Find where the given text appears and provide that cell's center as (X, Y) coordinate. 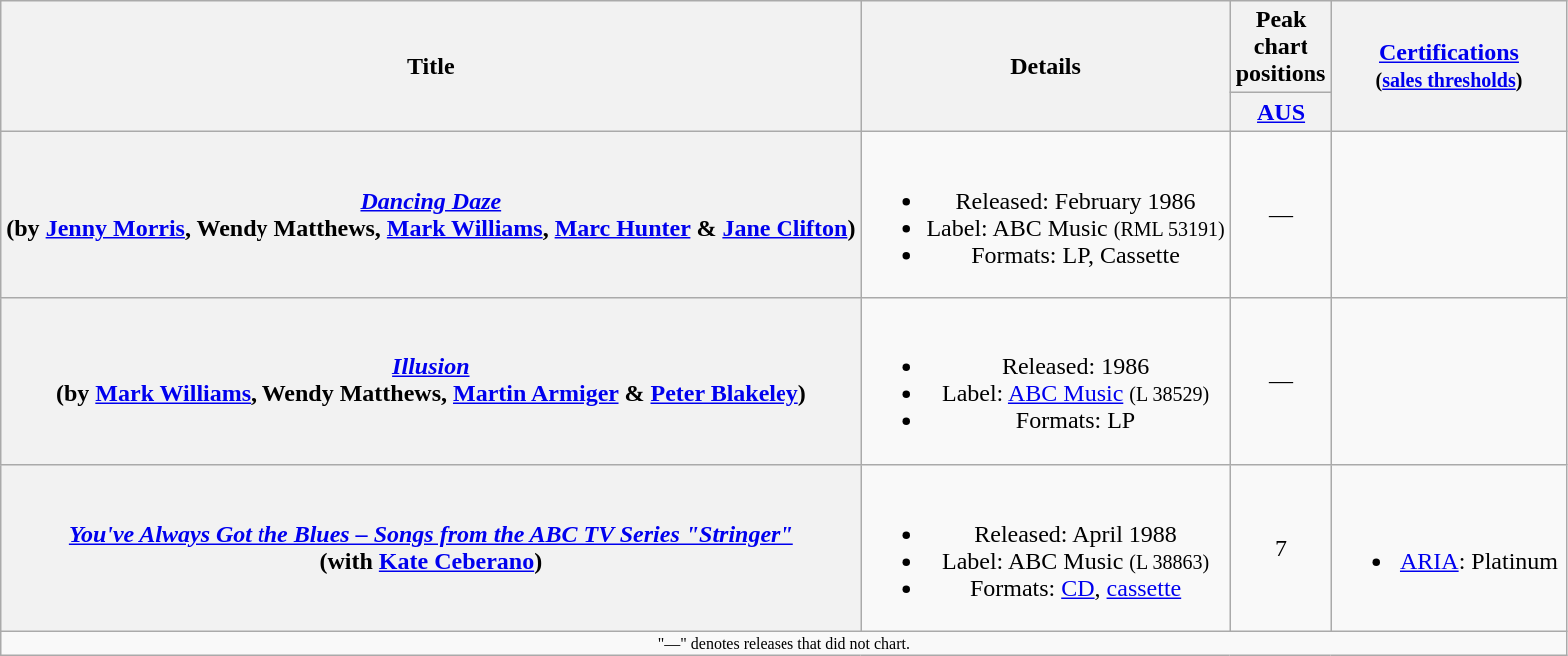
Peak chart positions (1281, 47)
Illusion(by Mark Williams, Wendy Matthews, Martin Armiger & Peter Blakeley) (431, 381)
You've Always Got the Blues – Songs from the ABC TV Series "Stringer"(with Kate Ceberano) (431, 547)
Released: February 1986Label: ABC Music (RML 53191)Formats: LP, Cassette (1046, 214)
AUS (1281, 112)
Released: April 1988Label: ABC Music (L 38863)Formats: CD, cassette (1046, 547)
Certifications(sales thresholds) (1449, 66)
Title (431, 66)
Details (1046, 66)
Dancing Daze(by Jenny Morris, Wendy Matthews, Mark Williams, Marc Hunter & Jane Clifton) (431, 214)
ARIA: Platinum (1449, 547)
"—" denotes releases that did not chart. (784, 643)
Released: 1986Label: ABC Music (L 38529)Formats: LP (1046, 381)
7 (1281, 547)
